Extract the (X, Y) coordinate from the center of the cell holding the provided text.  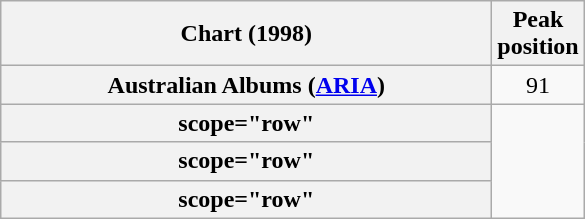
Chart (1998) (246, 34)
Peakposition (538, 34)
91 (538, 85)
Australian Albums (ARIA) (246, 85)
